Search for the cell housing the specified text and yield its (x, y) center coordinate. 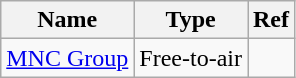
MNC Group (68, 58)
Type (191, 20)
Ref (272, 20)
Name (68, 20)
Free-to-air (191, 58)
